Return (X, Y) of the center of cell containing provided text 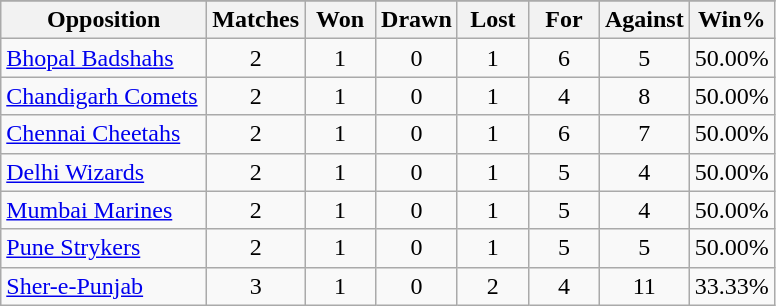
8 (644, 96)
Mumbai Marines (104, 210)
Against (644, 20)
Delhi Wizards (104, 172)
Win% (732, 20)
Opposition (104, 20)
Sher-e-Punjab (104, 286)
Matches (256, 20)
Lost (492, 20)
For (564, 20)
Chandigarh Comets (104, 96)
7 (644, 134)
Pune Strykers (104, 248)
Won (340, 20)
Bhopal Badshahs (104, 58)
3 (256, 286)
Chennai Cheetahs (104, 134)
33.33% (732, 286)
Drawn (417, 20)
11 (644, 286)
